Search for the cell housing the specified text and yield its (x, y) center coordinate. 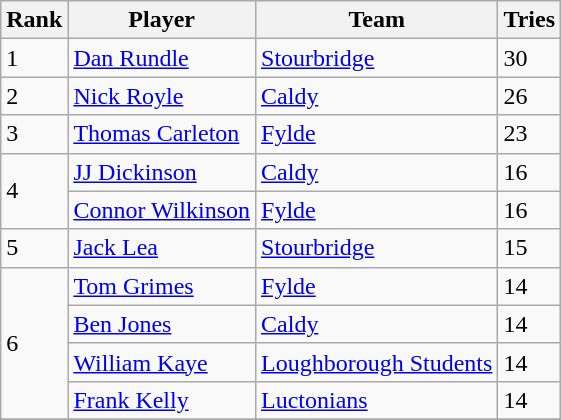
Thomas Carleton (162, 134)
Loughborough Students (377, 362)
3 (34, 134)
Luctonians (377, 400)
Nick Royle (162, 96)
Connor Wilkinson (162, 210)
26 (530, 96)
Frank Kelly (162, 400)
William Kaye (162, 362)
5 (34, 248)
30 (530, 58)
Team (377, 20)
6 (34, 343)
JJ Dickinson (162, 172)
Tries (530, 20)
2 (34, 96)
Rank (34, 20)
Tom Grimes (162, 286)
Jack Lea (162, 248)
Player (162, 20)
23 (530, 134)
4 (34, 191)
Ben Jones (162, 324)
1 (34, 58)
15 (530, 248)
Dan Rundle (162, 58)
